Output the [X, Y] coordinate of the center of the cell containing the given text.  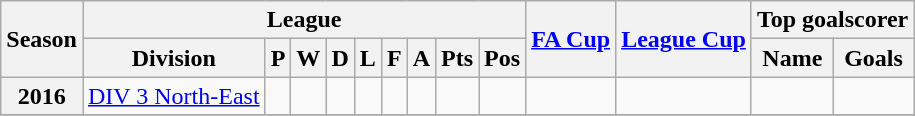
Top goalscorer [832, 20]
A [421, 58]
Goals [873, 58]
P [278, 58]
F [394, 58]
2016 [42, 96]
Division [174, 58]
Pos [502, 58]
L [368, 58]
Name [792, 58]
Season [42, 39]
D [340, 58]
FA Cup [571, 39]
League Cup [684, 39]
DIV 3 North-East [174, 96]
Pts [458, 58]
W [308, 58]
League [304, 20]
